Find where the given text appears and provide that cell's center as (x, y) coordinate. 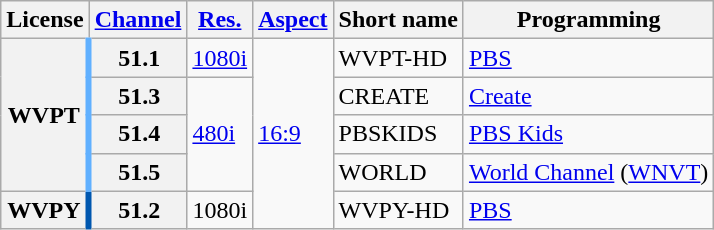
16:9 (293, 134)
Create (588, 96)
51.1 (138, 58)
WVPT-HD (398, 58)
51.4 (138, 134)
Channel (138, 20)
PBS Kids (588, 134)
51.5 (138, 172)
WVPY (45, 210)
WVPT (45, 115)
Programming (588, 20)
World Channel (WNVT) (588, 172)
Res. (220, 20)
WVPY-HD (398, 210)
License (45, 20)
51.2 (138, 210)
480i (220, 134)
Aspect (293, 20)
PBSKIDS (398, 134)
51.3 (138, 96)
CREATE (398, 96)
Short name (398, 20)
WORLD (398, 172)
